Output the (x, y) coordinate of the center of the cell containing the given text.  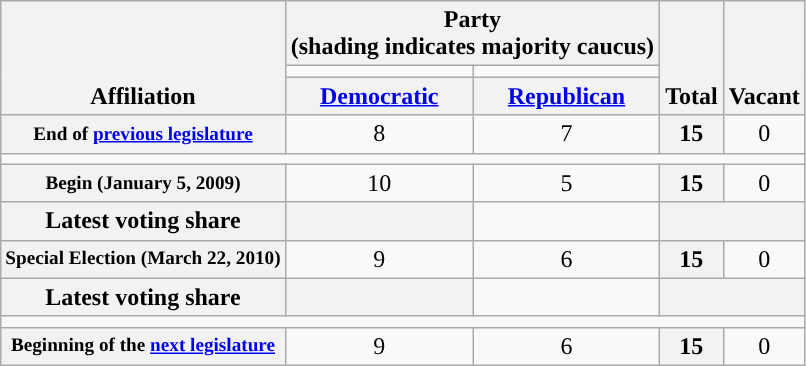
Democratic (379, 96)
7 (566, 134)
Affiliation (143, 58)
Special Election (March 22, 2010) (143, 259)
Beginning of the next legislature (143, 346)
8 (379, 134)
Republican (566, 96)
10 (379, 183)
Party(shading indicates majority caucus) (472, 34)
5 (566, 183)
Vacant (764, 58)
Begin (January 5, 2009) (143, 183)
End of previous legislature (143, 134)
Total (692, 58)
